Capture the cell that displays the provided text and extract its [x, y] central coordinate. 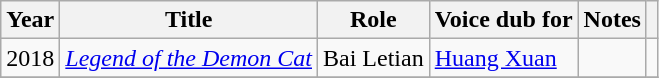
Notes [612, 20]
Title [189, 20]
2018 [30, 58]
Voice dub for [504, 20]
Role [374, 20]
Huang Xuan [504, 58]
Bai Letian [374, 58]
Year [30, 20]
Legend of the Demon Cat [189, 58]
